Find where the given text appears and provide that cell's center as (X, Y) coordinate. 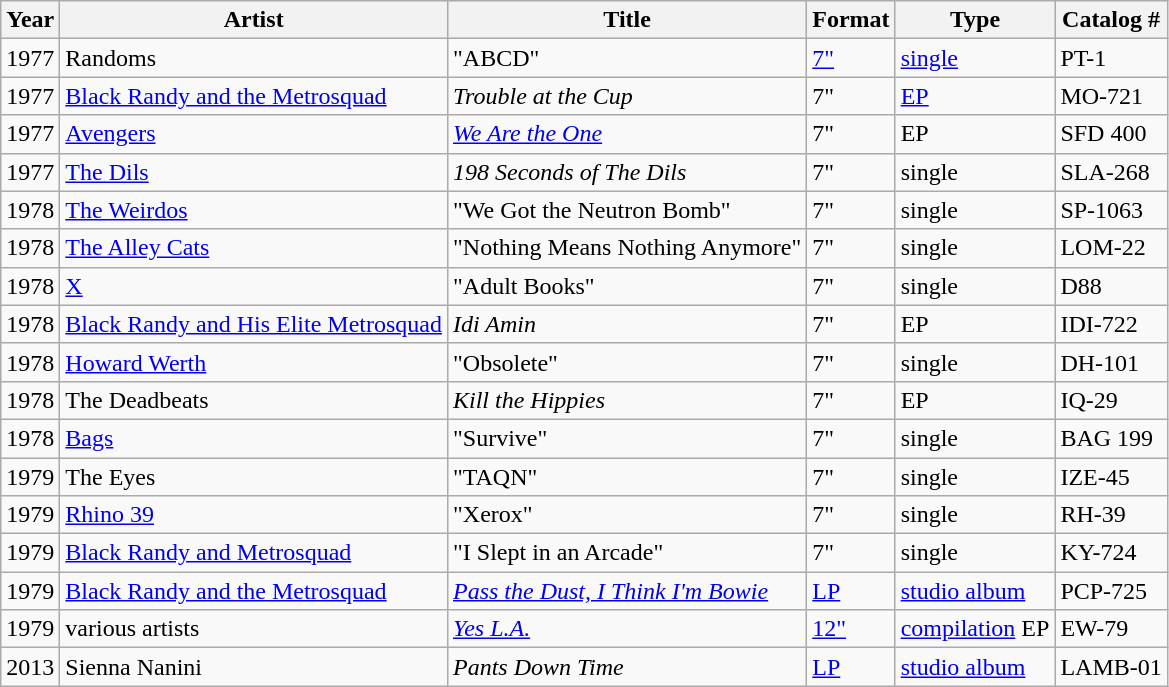
RH-39 (1111, 515)
EW-79 (1111, 629)
Type (975, 20)
"TAQN" (626, 477)
DH-101 (1111, 362)
Bags (254, 438)
We Are the One (626, 134)
IDI-722 (1111, 324)
various artists (254, 629)
Black Randy and Metrosquad (254, 553)
"Adult Books" (626, 286)
The Dils (254, 172)
The Weirdos (254, 210)
SFD 400 (1111, 134)
IZE-45 (1111, 477)
MO-721 (1111, 96)
The Alley Cats (254, 248)
Pants Down Time (626, 667)
"Nothing Means Nothing Anymore" (626, 248)
Trouble at the Cup (626, 96)
Avengers (254, 134)
Sienna Nanini (254, 667)
Randoms (254, 58)
Howard Werth (254, 362)
LOM-22 (1111, 248)
Rhino 39 (254, 515)
Year (30, 20)
D88 (1111, 286)
Format (851, 20)
compilation EP (975, 629)
KY-724 (1111, 553)
SLA-268 (1111, 172)
"Xerox" (626, 515)
LAMB-01 (1111, 667)
"Obsolete" (626, 362)
"ABCD" (626, 58)
2013 (30, 667)
Kill the Hippies (626, 400)
Idi Amin (626, 324)
PT-1 (1111, 58)
Yes L.A. (626, 629)
"We Got the Neutron Bomb" (626, 210)
The Deadbeats (254, 400)
12" (851, 629)
Catalog # (1111, 20)
Pass the Dust, I Think I'm Bowie (626, 591)
SP-1063 (1111, 210)
X (254, 286)
Artist (254, 20)
BAG 199 (1111, 438)
The Eyes (254, 477)
"I Slept in an Arcade" (626, 553)
Title (626, 20)
IQ-29 (1111, 400)
"Survive" (626, 438)
PCP-725 (1111, 591)
Black Randy and His Elite Metrosquad (254, 324)
198 Seconds of The Dils (626, 172)
